Pinpoint the cell where the given text exists, returning its (x, y) midpoint coordinate. 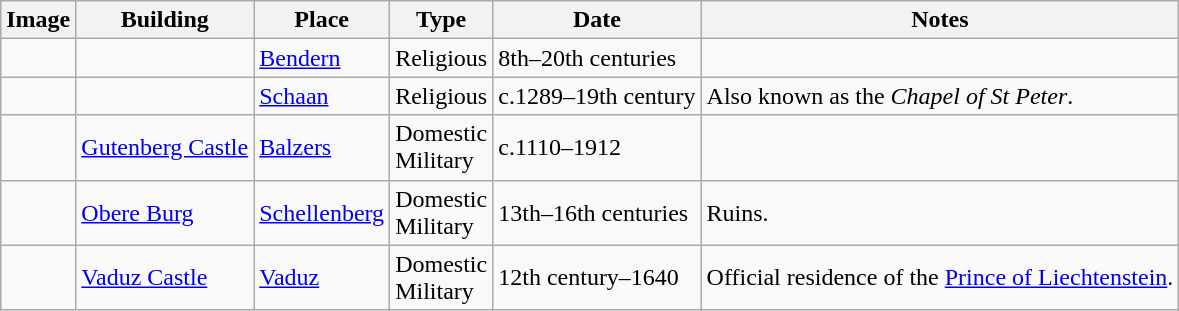
Schellenberg (322, 212)
Bendern (322, 58)
Place (322, 20)
Obere Burg (165, 212)
Type (442, 20)
Building (165, 20)
12th century–1640 (597, 278)
c.1110–1912 (597, 148)
Date (597, 20)
Gutenberg Castle (165, 148)
Image (38, 20)
Schaan (322, 96)
Vaduz (322, 278)
Official residence of the Prince of Liechtenstein. (940, 278)
13th–16th centuries (597, 212)
Vaduz Castle (165, 278)
Notes (940, 20)
c.1289–19th century (597, 96)
Ruins. (940, 212)
8th–20th centuries (597, 58)
Balzers (322, 148)
Also known as the Chapel of St Peter. (940, 96)
